Return [X, Y] of the center of cell containing provided text 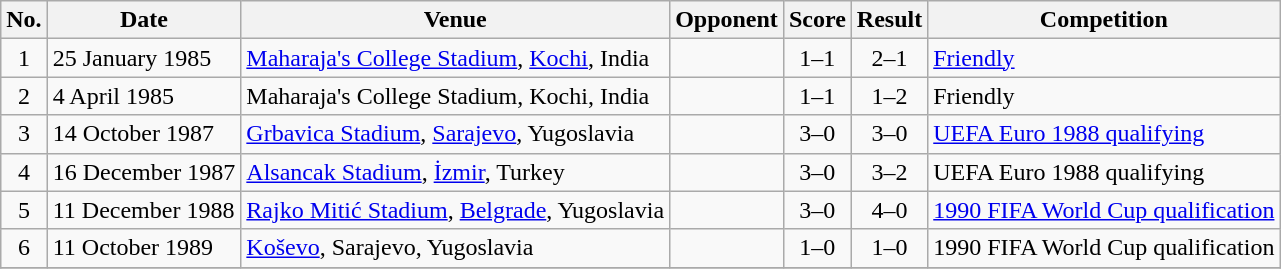
6 [24, 248]
Alsancak Stadium, İzmir, Turkey [456, 172]
Rajko Mitić Stadium, Belgrade, Yugoslavia [456, 210]
Result [889, 20]
3 [24, 134]
3–2 [889, 172]
2–1 [889, 58]
16 December 1987 [144, 172]
2 [24, 96]
Grbavica Stadium, Sarajevo, Yugoslavia [456, 134]
25 January 1985 [144, 58]
Competition [1104, 20]
4 April 1985 [144, 96]
11 October 1989 [144, 248]
1–2 [889, 96]
4 [24, 172]
5 [24, 210]
1 [24, 58]
14 October 1987 [144, 134]
11 December 1988 [144, 210]
Opponent [727, 20]
Koševo, Sarajevo, Yugoslavia [456, 248]
No. [24, 20]
Date [144, 20]
Score [817, 20]
4–0 [889, 210]
Venue [456, 20]
